Output the [x, y] coordinate of the center of the cell containing the given text.  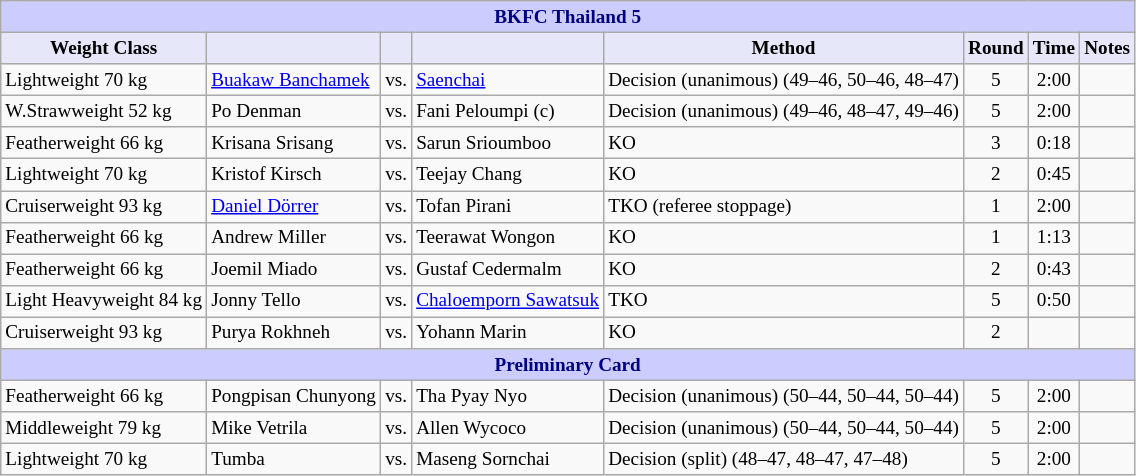
Notes [1108, 48]
Gustaf Cedermalm [508, 270]
Buakaw Banchamek [294, 80]
1:13 [1054, 238]
Daniel Dörrer [294, 206]
0:45 [1054, 175]
Decision (unanimous) (49–46, 48–47, 49–46) [784, 111]
Kristof Kirsch [294, 175]
Andrew Miller [294, 238]
Krisana Srisang [294, 143]
Preliminary Card [568, 365]
Yohann Marin [508, 333]
Method [784, 48]
0:18 [1054, 143]
Po Denman [294, 111]
Teejay Chang [508, 175]
Middleweight 79 kg [104, 428]
Allen Wycoco [508, 428]
Purya Rokhneh [294, 333]
Saenchai [508, 80]
Round [996, 48]
W.Strawweight 52 kg [104, 111]
Mike Vetrila [294, 428]
Tofan Pirani [508, 206]
TKO (referee stoppage) [784, 206]
Decision (unanimous) (49–46, 50–46, 48–47) [784, 80]
TKO [784, 301]
Fani Peloumpi (c) [508, 111]
Tumba [294, 460]
Time [1054, 48]
Maseng Sornchai [508, 460]
0:43 [1054, 270]
Joemil Miado [294, 270]
Chaloemporn Sawatsuk [508, 301]
0:50 [1054, 301]
Teerawat Wongon [508, 238]
Decision (split) (48–47, 48–47, 47–48) [784, 460]
Pongpisan Chunyong [294, 396]
BKFC Thailand 5 [568, 17]
Light Heavyweight 84 kg [104, 301]
Weight Class [104, 48]
Jonny Tello [294, 301]
3 [996, 143]
Tha Pyay Nyo [508, 396]
Sarun Srioumboo [508, 143]
